Pinpoint the cell where the given text exists, returning its (X, Y) midpoint coordinate. 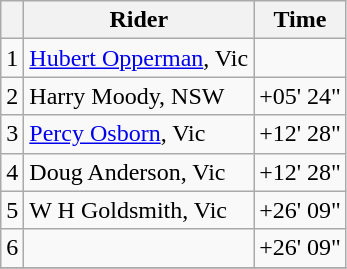
Rider (139, 20)
Doug Anderson, Vic (139, 172)
3 (12, 134)
Time (300, 20)
Harry Moody, NSW (139, 96)
Percy Osborn, Vic (139, 134)
6 (12, 248)
+05' 24" (300, 96)
2 (12, 96)
1 (12, 58)
W H Goldsmith, Vic (139, 210)
5 (12, 210)
Hubert Opperman, Vic (139, 58)
4 (12, 172)
